Find where the given text appears and provide that cell's center as (X, Y) coordinate. 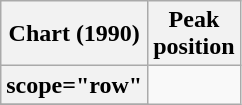
Chart (1990) (74, 34)
scope="row" (74, 85)
Peakposition (194, 34)
